Return (X, Y) of the center of cell containing provided text 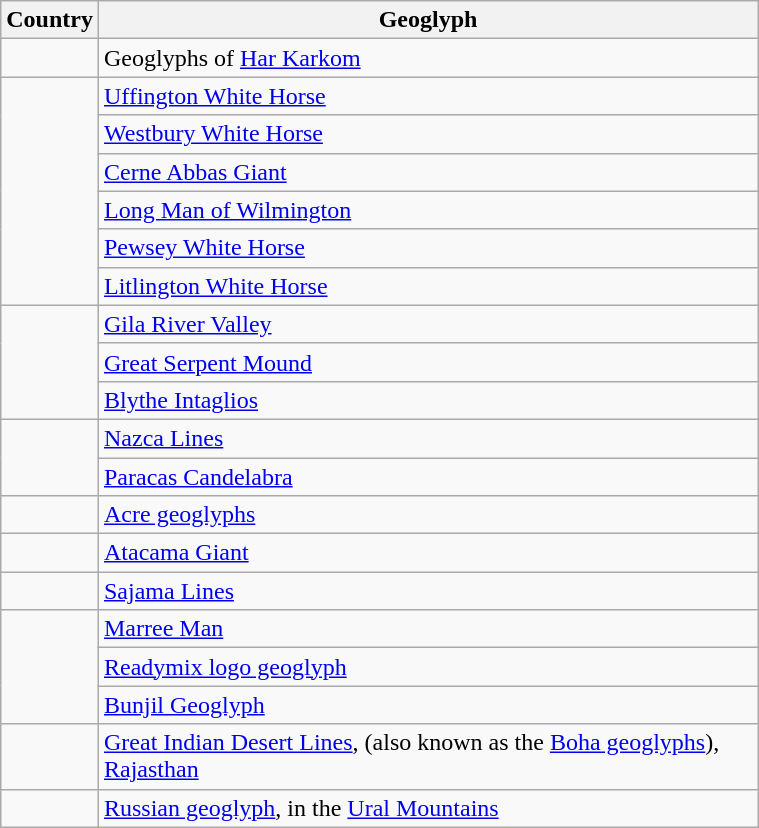
Geoglyph (428, 20)
Great Serpent Mound (428, 362)
Great Indian Desert Lines, (also known as the Boha geoglyphs), Rajasthan (428, 756)
Geoglyphs of Har Karkom (428, 58)
Blythe Intaglios (428, 400)
Russian geoglyph, in the Ural Mountains (428, 808)
Cerne Abbas Giant (428, 172)
Sajama Lines (428, 591)
Uffington White Horse (428, 96)
Paracas Candelabra (428, 477)
Atacama Giant (428, 553)
Marree Man (428, 629)
Litlington White Horse (428, 286)
Long Man of Wilmington (428, 210)
Westbury White Horse (428, 134)
Pewsey White Horse (428, 248)
Gila River Valley (428, 324)
Country (50, 20)
Readymix logo geoglyph (428, 667)
Nazca Lines (428, 438)
Acre geoglyphs (428, 515)
Bunjil Geoglyph (428, 705)
